Capture the cell that displays the provided text and extract its (X, Y) central coordinate. 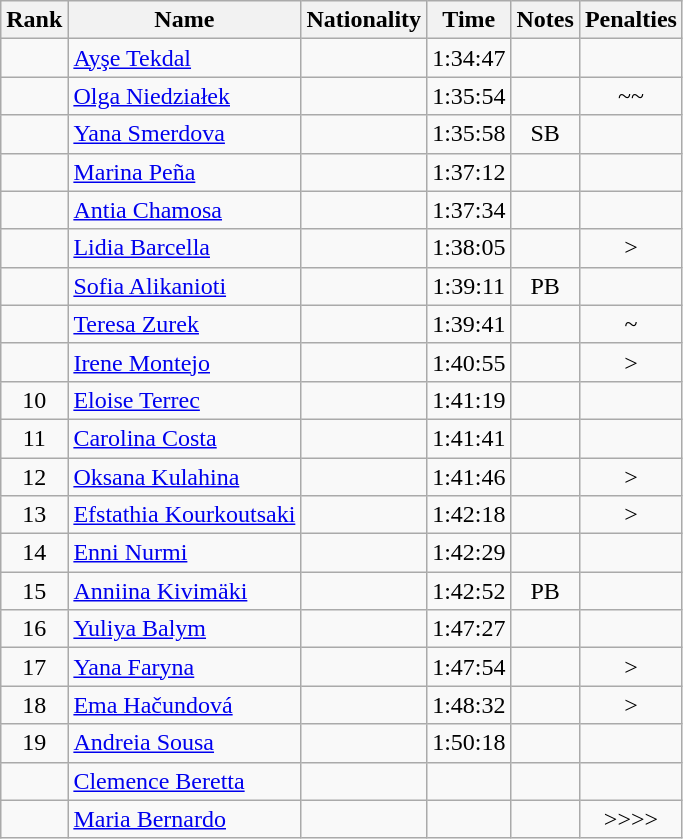
Olga Niedziałek (184, 96)
1:42:52 (469, 591)
Marina Peña (184, 172)
~ (630, 324)
Enni Nurmi (184, 553)
14 (34, 553)
1:48:32 (469, 705)
Clemence Beretta (184, 781)
Ema Hačundová (184, 705)
16 (34, 629)
1:41:41 (469, 438)
1:42:29 (469, 553)
Oksana Kulahina (184, 477)
1:50:18 (469, 743)
Lidia Barcella (184, 248)
15 (34, 591)
1:34:47 (469, 58)
Efstathia Kourkoutsaki (184, 515)
19 (34, 743)
Yana Smerdova (184, 134)
Eloise Terrec (184, 400)
1:42:18 (469, 515)
18 (34, 705)
10 (34, 400)
Rank (34, 20)
>>>> (630, 819)
13 (34, 515)
1:39:41 (469, 324)
1:47:54 (469, 667)
11 (34, 438)
1:35:58 (469, 134)
1:41:19 (469, 400)
Anniina Kivimäki (184, 591)
1:41:46 (469, 477)
1:35:54 (469, 96)
1:47:27 (469, 629)
Maria Bernardo (184, 819)
1:40:55 (469, 362)
Nationality (364, 20)
Penalties (630, 20)
Ayşe Tekdal (184, 58)
Teresa Zurek (184, 324)
Andreia Sousa (184, 743)
Antia Chamosa (184, 210)
Time (469, 20)
SB (545, 134)
Name (184, 20)
Notes (545, 20)
~~ (630, 96)
12 (34, 477)
Yuliya Balym (184, 629)
1:37:34 (469, 210)
1:39:11 (469, 286)
1:37:12 (469, 172)
Irene Montejo (184, 362)
Yana Faryna (184, 667)
17 (34, 667)
1:38:05 (469, 248)
Carolina Costa (184, 438)
Sofia Alikanioti (184, 286)
